Return (x, y) of the center of cell containing provided text 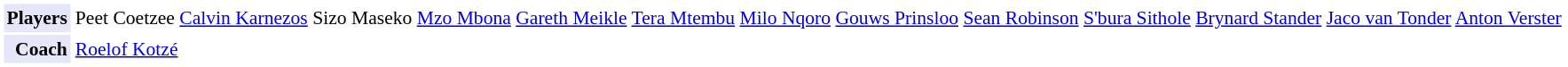
Players (36, 18)
Coach (36, 49)
Roelof Kotzé (818, 49)
